Capture the cell that displays the provided text and extract its [x, y] central coordinate. 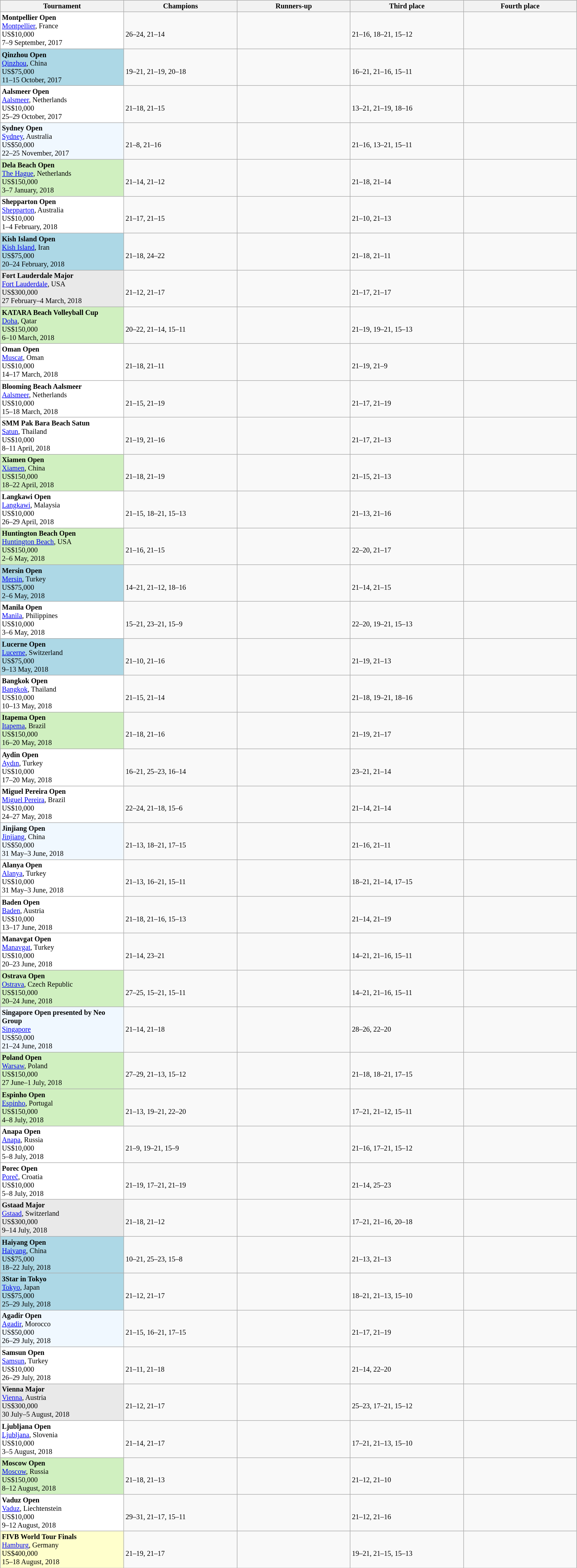
21–14, 21–18 [181, 1030]
Gstaad MajorGstaad, SwitzerlandUS$300,0009–14 July, 2018 [62, 1218]
Oman OpenMuscat, OmanUS$10,00014–17 March, 2018 [62, 362]
21–18, 21–16, 15–13 [181, 915]
21–13, 21–13 [407, 1255]
Miguel Pereira OpenMiguel Pereira, BrazilUS$10,00024–27 May, 2018 [62, 804]
17–21, 21–16, 20–18 [407, 1218]
21–15, 21–19 [181, 399]
23–21, 21–14 [407, 767]
21–19, 21–16 [181, 436]
Blooming Beach AalsmeerAalsmeer, NetherlandsUS$10,00015–18 March, 2018 [62, 399]
21–15, 21–13 [407, 473]
27–25, 15–21, 15–11 [181, 988]
FIVB World Tour FinalsHamburg, GermanyUS$400,00015–18 August, 2018 [62, 1550]
Tournament [62, 6]
22–20, 21–17 [407, 546]
Vienna MajorVienna, AustriaUS$300,00030 July–5 August, 2018 [62, 1402]
21–18, 19–21, 18–16 [407, 694]
21–14, 25–23 [407, 1181]
22–24, 21–18, 15–6 [181, 804]
20–22, 21–14, 15–11 [181, 325]
29–31, 21–17, 15–11 [181, 1513]
21–15, 16–21, 17–15 [181, 1328]
21–15, 18–21, 15–13 [181, 510]
Samsun OpenSamsun, TurkeyUS$10,00026–29 July, 2018 [62, 1365]
Xiamen OpenXiamen, ChinaUS$150,00018–22 April, 2018 [62, 473]
Ostrava OpenOstrava, Czech RepublicUS$150,00020–24 June, 2018 [62, 988]
18–21, 21–14, 17–15 [407, 878]
21–19, 21–13 [407, 657]
21–9, 19–21, 15–9 [181, 1144]
19–21, 21–15, 15–13 [407, 1550]
21–18, 21–14 [407, 178]
KATARA Beach Volleyball CupDoha, QatarUS$150,0006–10 March, 2018 [62, 325]
21–18, 21–12 [181, 1218]
19–21, 21–19, 20–18 [181, 67]
18–21, 21–13, 15–10 [407, 1291]
21–16, 18–21, 15–12 [407, 30]
Third place [407, 6]
SMM Pak Bara Beach SatunSatun, ThailandUS$10,0008–11 April, 2018 [62, 436]
Singapore Open presented by Neo GroupSingaporeUS$50,00021–24 June, 2018 [62, 1030]
16–21, 21–16, 15–11 [407, 67]
28–26, 22–20 [407, 1030]
Manila OpenManila, PhilippinesUS$10,0003–6 May, 2018 [62, 620]
Champions [181, 6]
Montpellier OpenMontpellier, FranceUS$10,0007–9 September, 2017 [62, 30]
21–16, 17–21, 15–12 [407, 1144]
13–21, 21–19, 18–16 [407, 104]
21–10, 21–16 [181, 657]
21–8, 21–16 [181, 141]
21–18, 21–19 [181, 473]
21–16, 21–11 [407, 841]
Langkawi OpenLangkawi, MalaysiaUS$10,00026–29 April, 2018 [62, 510]
Poland OpenWarsaw, PolandUS$150,00027 June–1 July, 2018 [62, 1070]
Fort Lauderdale MajorFort Lauderdale, USAUS$300,00027 February–4 March, 2018 [62, 288]
21–13, 18–21, 17–15 [181, 841]
21–16, 13–21, 15–11 [407, 141]
21–14, 21–17 [181, 1439]
Mersin OpenMersin, TurkeyUS$75,0002–6 May, 2018 [62, 583]
Espinho OpenEspinho, PortugalUS$150,0004–8 July, 2018 [62, 1107]
10–21, 25–23, 15–8 [181, 1255]
21–14, 21–15 [407, 583]
3Star in TokyoTokyo, JapanUS$75,00025–29 July, 2018 [62, 1291]
21–19, 19–21, 15–13 [407, 325]
17–21, 21–13, 15–10 [407, 1439]
21–18, 21–15 [181, 104]
27–29, 21–13, 15–12 [181, 1070]
21–11, 21–18 [181, 1365]
21–17, 21–13 [407, 436]
21–18, 21–13 [181, 1476]
Baden OpenBaden, AustriaUS$10,00013–17 June, 2018 [62, 915]
21–13, 21–16 [407, 510]
22–20, 19–21, 15–13 [407, 620]
21–18, 24–22 [181, 251]
16–21, 25–23, 16–14 [181, 767]
Manavgat OpenManavgat, TurkeyUS$10,00020–23 June, 2018 [62, 951]
Lucerne OpenLucerne, SwitzerlandUS$75,0009–13 May, 2018 [62, 657]
21–14, 22–20 [407, 1365]
21–19, 21–9 [407, 362]
Bangkok OpenBangkok, ThailandUS$10,00010–13 May, 2018 [62, 694]
Qinzhou OpenQinzhou, ChinaUS$75,00011–15 October, 2017 [62, 67]
21–12, 21–10 [407, 1476]
Alanya OpenAlanya, TurkeyUS$10,00031 May–3 June, 2018 [62, 878]
Kish Island OpenKish Island, IranUS$75,00020–24 February, 2018 [62, 251]
Shepparton OpenShepparton, AustraliaUS$10,0001–4 February, 2018 [62, 214]
21–17, 21–15 [181, 214]
25–23, 17–21, 15–12 [407, 1402]
21–13, 16–21, 15–11 [181, 878]
Moscow OpenMoscow, RussiaUS$150,0008–12 August, 2018 [62, 1476]
21–14, 21–14 [407, 804]
Anapa OpenAnapa, RussiaUS$10,0005–8 July, 2018 [62, 1144]
Porec OpenPoreč, CroatiaUS$10,0005–8 July, 2018 [62, 1181]
Dela Beach OpenThe Hague, NetherlandsUS$150,0003–7 January, 2018 [62, 178]
21–13, 19–21, 22–20 [181, 1107]
Huntington Beach OpenHuntington Beach, USAUS$150,0002–6 May, 2018 [62, 546]
21–19, 17–21, 21–19 [181, 1181]
26–24, 21–14 [181, 30]
Fourth place [520, 6]
15–21, 23–21, 15–9 [181, 620]
21–14, 21–12 [181, 178]
21–15, 21–14 [181, 694]
21–18, 21–16 [181, 730]
21–16, 21–15 [181, 546]
21–14, 23–21 [181, 951]
21–12, 21–16 [407, 1513]
Aydin OpenAydın, TurkeyUS$10,00017–20 May, 2018 [62, 767]
Agadir OpenAgadir, MoroccoUS$50,00026–29 July, 2018 [62, 1328]
21–10, 21–13 [407, 214]
14–21, 21–12, 18–16 [181, 583]
Runners-up [294, 6]
21–14, 21–19 [407, 915]
Jinjiang OpenJinjiang, ChinaUS$50,00031 May–3 June, 2018 [62, 841]
21–17, 21–17 [407, 288]
Vaduz OpenVaduz, LiechtensteinUS$10,0009–12 August, 2018 [62, 1513]
Ljubljana OpenLjubljana, SloveniaUS$10,0003–5 August, 2018 [62, 1439]
Itapema OpenItapema, BrazilUS$150,00016–20 May, 2018 [62, 730]
21–18, 18–21, 17–15 [407, 1070]
17–21, 21–12, 15–11 [407, 1107]
Aalsmeer OpenAalsmeer, NetherlandsUS$10,00025–29 October, 2017 [62, 104]
Haiyang OpenHaiyang, ChinaUS$75,00018–22 July, 2018 [62, 1255]
Sydney OpenSydney, AustraliaUS$50,00022–25 November, 2017 [62, 141]
